Extract the (X, Y) coordinate from the center of the cell holding the provided text.  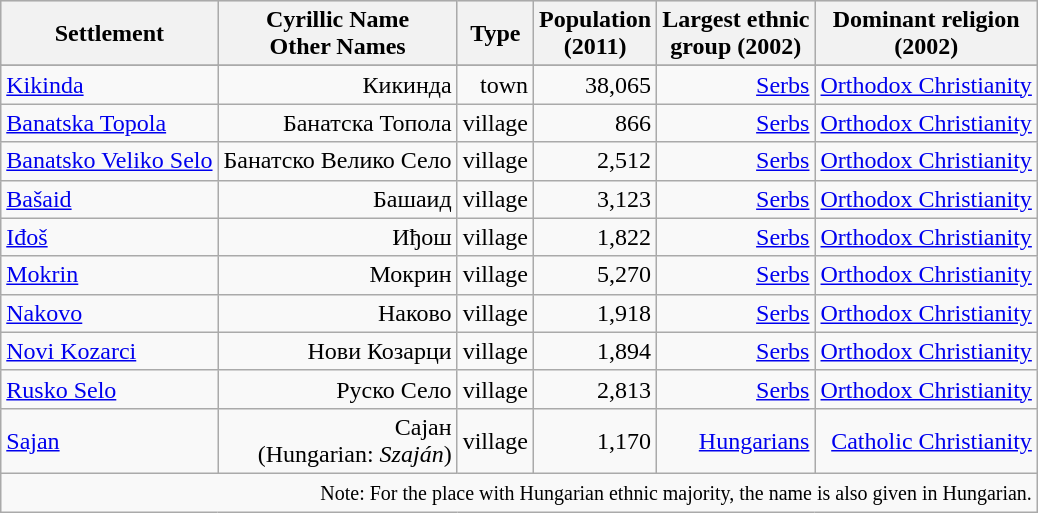
2,813 (596, 389)
Banatsko Veliko Selo (110, 161)
Iđoš (110, 237)
town (495, 85)
Catholic Christianity (926, 440)
Population(2011) (596, 34)
Nakovo (110, 313)
Sajan (110, 440)
Kikinda (110, 85)
Note: For the place with Hungarian ethnic majority, the name is also given in Hungarian. (520, 492)
5,270 (596, 275)
1,170 (596, 440)
1,894 (596, 351)
Bašaid (110, 199)
Нови Козарци (338, 351)
Мокрин (338, 275)
3,123 (596, 199)
Banatska Topola (110, 123)
Mokrin (110, 275)
Rusko Selo (110, 389)
Novi Kozarci (110, 351)
1,822 (596, 237)
Башаид (338, 199)
866 (596, 123)
1,918 (596, 313)
Банатско Велико Село (338, 161)
Банатска Топола (338, 123)
Cyrillic NameOther Names (338, 34)
Largest ethnicgroup (2002) (736, 34)
Руско Село (338, 389)
Сајан(Hungarian: Szaján) (338, 440)
Hungarians (736, 440)
Кикинда (338, 85)
Type (495, 34)
Иђош (338, 237)
Наково (338, 313)
Settlement (110, 34)
38,065 (596, 85)
2,512 (596, 161)
Dominant religion(2002) (926, 34)
